Search for the cell housing the specified text and yield its [x, y] center coordinate. 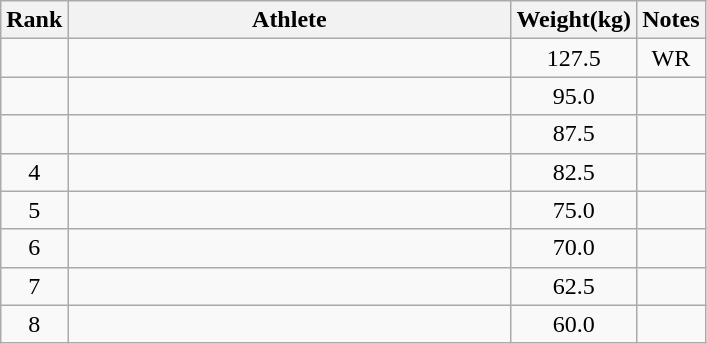
127.5 [574, 58]
62.5 [574, 286]
70.0 [574, 248]
5 [34, 210]
7 [34, 286]
Notes [671, 20]
8 [34, 324]
Athlete [290, 20]
87.5 [574, 134]
4 [34, 172]
Rank [34, 20]
Weight(kg) [574, 20]
95.0 [574, 96]
WR [671, 58]
75.0 [574, 210]
60.0 [574, 324]
6 [34, 248]
82.5 [574, 172]
